Determine the (x, y) coordinate at the center of the cell enclosing the given text.  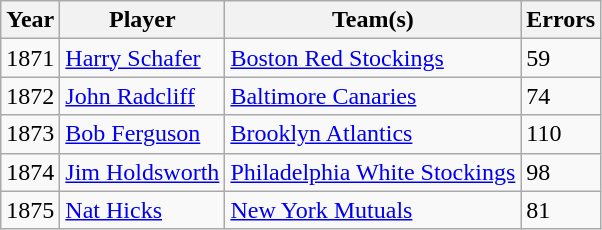
74 (561, 96)
1872 (30, 96)
Philadelphia White Stockings (373, 172)
Bob Ferguson (142, 134)
1875 (30, 210)
81 (561, 210)
John Radcliff (142, 96)
New York Mutuals (373, 210)
98 (561, 172)
Nat Hicks (142, 210)
Boston Red Stockings (373, 58)
1873 (30, 134)
Brooklyn Atlantics (373, 134)
1874 (30, 172)
Baltimore Canaries (373, 96)
1871 (30, 58)
Team(s) (373, 20)
59 (561, 58)
Errors (561, 20)
Harry Schafer (142, 58)
Year (30, 20)
110 (561, 134)
Player (142, 20)
Jim Holdsworth (142, 172)
